Output the [X, Y] coordinate of the center of the cell containing the given text.  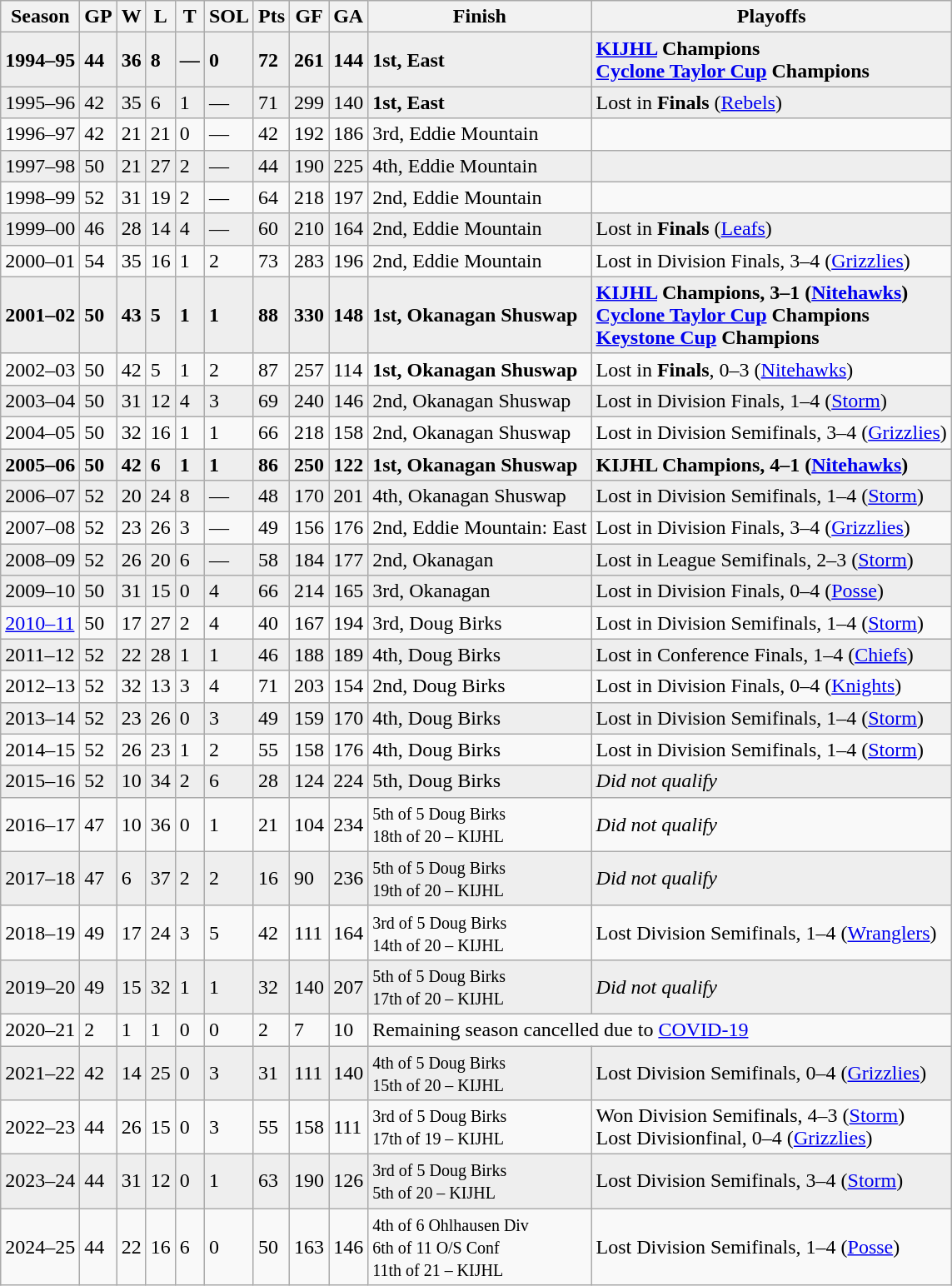
1995–96 [40, 102]
257 [310, 369]
194 [348, 623]
165 [348, 591]
25 [160, 1073]
KIJHL ChampionsCyclone Taylor Cup Champions [771, 60]
2013–14 [40, 718]
192 [310, 134]
1996–97 [40, 134]
2005–06 [40, 464]
3rd of 5 Doug Birks14th of 20 – KIJHL [480, 933]
GA [348, 17]
63 [272, 1181]
T [190, 17]
197 [348, 197]
188 [310, 655]
154 [348, 686]
L [160, 17]
159 [310, 718]
Lost in Division Semifinals, 3–4 (Grizzlies) [771, 432]
2nd, Eddie Mountain: East [480, 528]
2009–10 [40, 591]
126 [348, 1181]
234 [348, 825]
1994–95 [40, 60]
19 [160, 197]
224 [348, 781]
3rd of 5 Doug Birks5th of 20 – KIJHL [480, 1181]
2020–21 [40, 1029]
225 [348, 166]
GF [310, 17]
69 [272, 401]
Won Division Semifinals, 4–3 (Storm)Lost Divisionfinal, 0–4 (Grizzlies) [771, 1128]
Lost in Finals (Leafs) [771, 229]
88 [272, 315]
58 [272, 560]
3rd, Okanagan [480, 591]
2024–25 [40, 1247]
2007–08 [40, 528]
2004–05 [40, 432]
2003–04 [40, 401]
Finish [480, 17]
Lost in Division Finals, 1–4 (Storm) [771, 401]
4th of 5 Doug Birks15th of 20 – KIJHL [480, 1073]
Lost in Division Finals, 0–4 (Posse) [771, 591]
73 [272, 261]
144 [348, 60]
189 [348, 655]
3rd, Doug Birks [480, 623]
2022–23 [40, 1128]
184 [310, 560]
104 [310, 825]
86 [272, 464]
2015–16 [40, 781]
KIJHL Champions, 4–1 (Nitehawks) [771, 464]
90 [310, 878]
203 [310, 686]
Season [40, 17]
2018–19 [40, 933]
54 [98, 261]
13 [160, 686]
2023–24 [40, 1181]
48 [272, 496]
2001–02 [40, 315]
148 [348, 315]
156 [310, 528]
4th of 6 Ohlhausen Div6th of 11 O/S Conf11th of 21 – KIJHL [480, 1247]
43 [132, 315]
Lost Division Semifinals, 1–4 (Wranglers) [771, 933]
283 [310, 261]
Lost in Division Finals, 0–4 (Knights) [771, 686]
4th, Okanagan Shuswap [480, 496]
2011–12 [40, 655]
186 [348, 134]
SOL [228, 17]
2010–11 [40, 623]
177 [348, 560]
72 [272, 60]
3rd, Eddie Mountain [480, 134]
299 [310, 102]
2nd, Okanagan [480, 560]
Lost in Finals, 0–3 (Nitehawks) [771, 369]
40 [272, 623]
4th, Eddie Mountain [480, 166]
207 [348, 986]
7 [310, 1029]
Playoffs [771, 17]
2017–18 [40, 878]
2000–01 [40, 261]
2014–15 [40, 750]
Lost in Conference Finals, 1–4 (Chiefs) [771, 655]
KIJHL Champions, 3–1 (Nitehawks)Cyclone Taylor Cup ChampionsKeystone Cup Champions [771, 315]
236 [348, 878]
163 [310, 1247]
261 [310, 60]
2002–03 [40, 369]
2008–09 [40, 560]
3rd of 5 Doug Birks17th of 19 – KIJHL [480, 1128]
2021–22 [40, 1073]
5th of 5 Doug Birks18th of 20 – KIJHL [480, 825]
64 [272, 197]
Lost in Finals (Rebels) [771, 102]
210 [310, 229]
2012–13 [40, 686]
GP [98, 17]
167 [310, 623]
214 [310, 591]
Lost Division Semifinals, 3–4 (Storm) [771, 1181]
124 [310, 781]
W [132, 17]
60 [272, 229]
2016–17 [40, 825]
1998–99 [40, 197]
5th of 5 Doug Birks17th of 20 – KIJHL [480, 986]
2019–20 [40, 986]
330 [310, 315]
1999–00 [40, 229]
87 [272, 369]
122 [348, 464]
2006–07 [40, 496]
Lost Division Semifinals, 0–4 (Grizzlies) [771, 1073]
201 [348, 496]
34 [160, 781]
250 [310, 464]
196 [348, 261]
1997–98 [40, 166]
Remaining season cancelled due to COVID-19 [660, 1029]
240 [310, 401]
114 [348, 369]
2nd, Doug Birks [480, 686]
Lost Division Semifinals, 1–4 (Posse) [771, 1247]
5th of 5 Doug Birks19th of 20 – KIJHL [480, 878]
5th, Doug Birks [480, 781]
Pts [272, 17]
Lost in League Semifinals, 2–3 (Storm) [771, 560]
37 [160, 878]
